Determine the [x, y] coordinate at the center of the cell enclosing the given text.  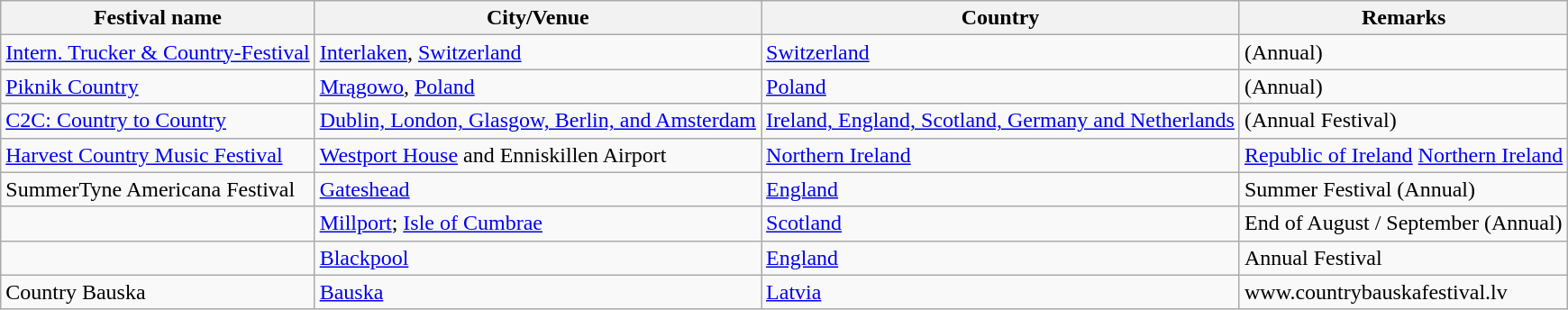
Republic of Ireland Northern Ireland [1403, 155]
End of August / September (Annual) [1403, 223]
Festival name [158, 18]
City/Venue [537, 18]
Blackpool [537, 258]
Latvia [1000, 292]
Country Bauska [158, 292]
(Annual Festival) [1403, 121]
Summer Festival (Annual) [1403, 189]
Gateshead [537, 189]
Intern. Trucker & Country-Festival [158, 52]
Mrągowo, Poland [537, 87]
Poland [1000, 87]
Scotland [1000, 223]
Dublin, London, Glasgow, Berlin, and Amsterdam [537, 121]
Ireland, England, Scotland, Germany and Netherlands [1000, 121]
Northern Ireland [1000, 155]
Annual Festival [1403, 258]
www.countrybauskafestival.lv [1403, 292]
Switzerland [1000, 52]
Bauska [537, 292]
Interlaken, Switzerland [537, 52]
Westport House and Enniskillen Airport [537, 155]
SummerTyne Americana Festival [158, 189]
Remarks [1403, 18]
Piknik Country [158, 87]
Country [1000, 18]
Millport; Isle of Cumbrae [537, 223]
Harvest Country Music Festival [158, 155]
C2C: Country to Country [158, 121]
